Output the (x, y) coordinate of the center of the cell containing the given text.  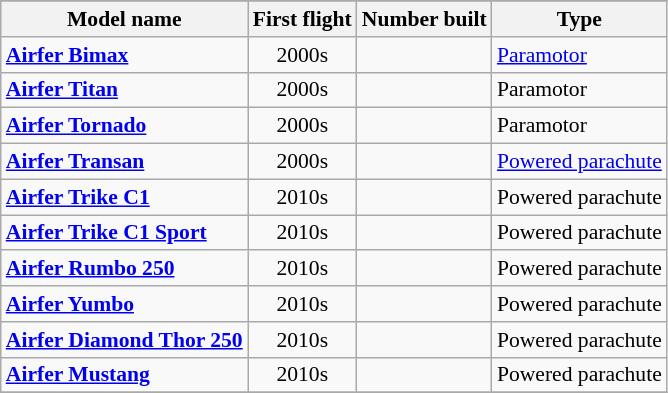
Airfer Tornado (124, 126)
Model name (124, 19)
Airfer Titan (124, 90)
Airfer Transan (124, 162)
Airfer Rumbo 250 (124, 269)
Airfer Mustang (124, 375)
First flight (302, 19)
Airfer Yumbo (124, 304)
Airfer Diamond Thor 250 (124, 340)
Airfer Trike C1 (124, 197)
Airfer Trike C1 Sport (124, 233)
Airfer Bimax (124, 55)
Type (580, 19)
Number built (424, 19)
